Return (x, y) of the center of cell containing provided text 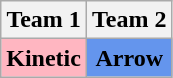
Team 1 (44, 20)
Team 2 (129, 20)
Kinetic (44, 58)
Arrow (129, 58)
